Pinpoint the cell where the given text exists, returning its (x, y) midpoint coordinate. 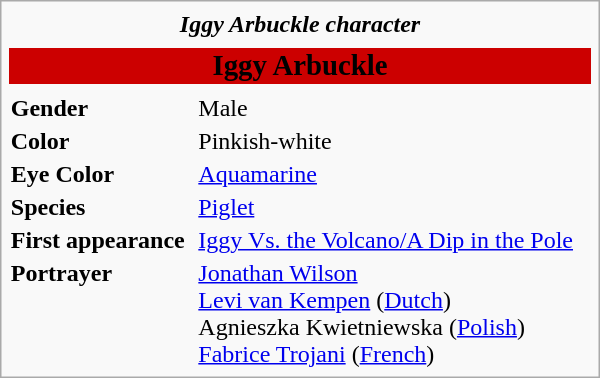
First appearance (102, 240)
Portrayer (102, 314)
Iggy Vs. the Volcano/A Dip in the Pole (394, 240)
Eye Color (102, 174)
Species (102, 207)
Gender (102, 108)
Color (102, 141)
Iggy Arbuckle (300, 66)
Jonathan WilsonLevi van Kempen (Dutch)Agnieszka Kwietniewska (Polish)Fabrice Trojani (French) (394, 314)
Iggy Arbuckle character (300, 24)
Aquamarine (394, 174)
Pinkish-white (394, 141)
Male (394, 108)
Piglet (394, 207)
